For the text-containing cell, return its midpoint in (x, y) coordinate format. 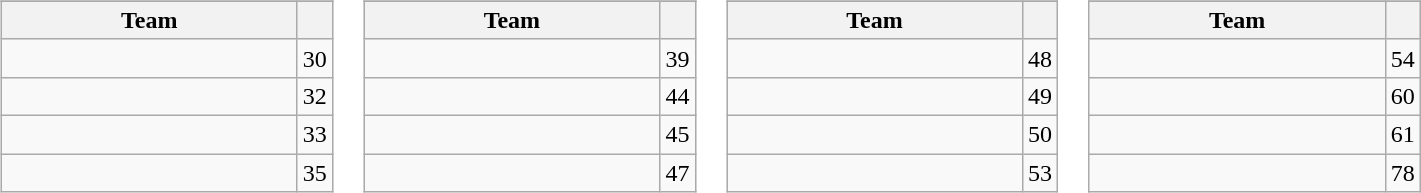
49 (1040, 96)
39 (678, 58)
44 (678, 96)
78 (1402, 173)
33 (314, 134)
50 (1040, 134)
53 (1040, 173)
45 (678, 134)
32 (314, 96)
61 (1402, 134)
54 (1402, 58)
30 (314, 58)
48 (1040, 58)
60 (1402, 96)
47 (678, 173)
35 (314, 173)
